Return [x, y] of the center of cell containing provided text 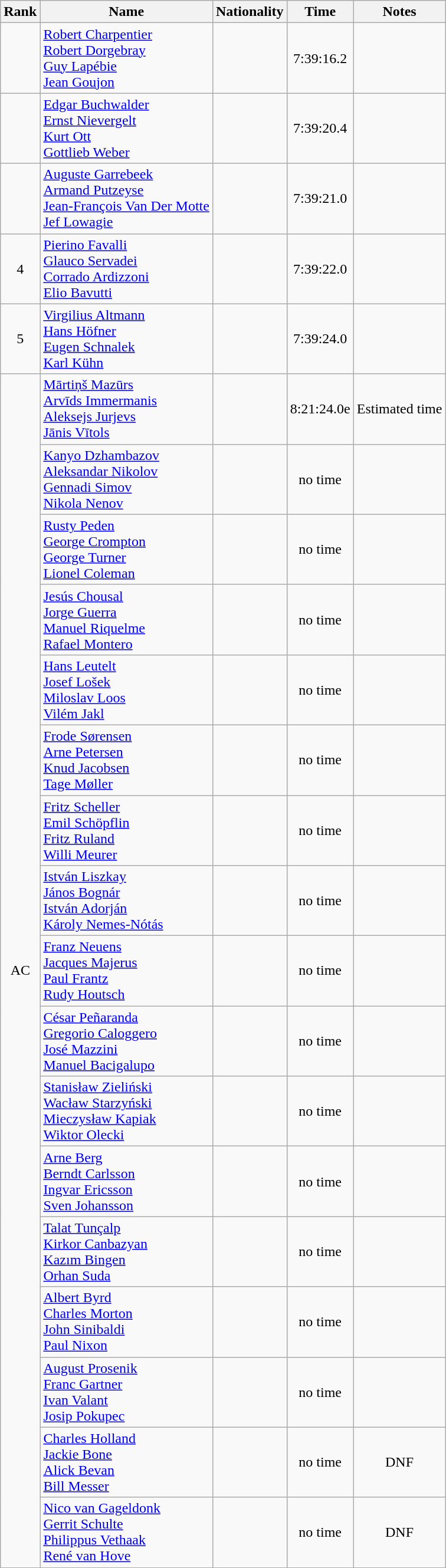
AC [20, 971]
Charles HollandJackie BoneAlick BevanBill Messer [126, 1462]
7:39:22.0 [320, 269]
Notes [399, 12]
Robert CharpentierRobert DorgebrayGuy LapébieJean Goujon [126, 58]
Rusty PedenGeorge CromptonGeorge TurnerLionel Coleman [126, 550]
Time [320, 12]
7:39:21.0 [320, 198]
Auguste GarrebeekArmand PutzeyseJean-François Van Der MotteJef Lowagie [126, 198]
Virgilius AltmannHans HöfnerEugen SchnalekKarl Kühn [126, 338]
Nico van GageldonkGerrit SchultePhilippus VethaakRené van Hove [126, 1532]
Arne BergBerndt CarlssonIngvar EricssonSven Johansson [126, 1182]
Fritz SchellerEmil SchöpflinFritz RulandWilli Meurer [126, 830]
Nationality [250, 12]
Pierino FavalliGlauco ServadeiCorrado ArdizzoniElio Bavutti [126, 269]
István LiszkayJános BognárIstván AdorjánKároly Nemes-Nótás [126, 901]
4 [20, 269]
7:39:20.4 [320, 129]
7:39:16.2 [320, 58]
Franz NeuensJacques MajerusPaul FrantzRudy Houtsch [126, 971]
Rank [20, 12]
Talat TunçalpKirkor CanbazyanKazım BingenOrhan Suda [126, 1251]
Name [126, 12]
Jesús ChousalJorge GuerraManuel RiquelmeRafael Montero [126, 619]
Edgar BuchwalderErnst NievergeltKurt OttGottlieb Weber [126, 129]
Kanyo DzhambazovAleksandar NikolovGennadi SimovNikola Nenov [126, 479]
5 [20, 338]
August ProsenikFranc GartnerIvan ValantJosip Pokupec [126, 1392]
Frode SørensenArne PetersenKnud JacobsenTage Møller [126, 760]
Mārtiņš MazūrsArvīds ImmermanisAleksejs JurjevsJānis Vītols [126, 409]
7:39:24.0 [320, 338]
8:21:24.0e [320, 409]
Hans LeuteltJosef LošekMiloslav LoosVilém Jakl [126, 690]
Albert ByrdCharles MortonJohn SinibaldiPaul Nixon [126, 1322]
Estimated time [399, 409]
César PeñarandaGregorio CaloggeroJosé MazziniManuel Bacigalupo [126, 1041]
Stanisław ZielińskiWacław StarzyńskiMieczysław KapiakWiktor Olecki [126, 1111]
